Scan for the cell matching the given text and deliver its (x, y) coordinate at center. 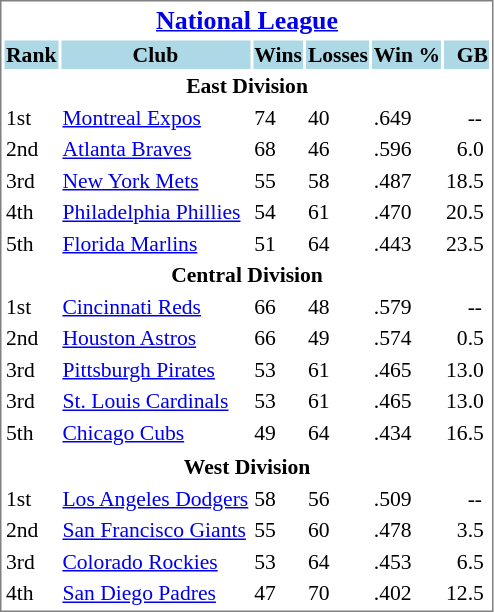
St. Louis Cardinals (156, 401)
Los Angeles Dodgers (156, 498)
.478 (406, 530)
54 (278, 212)
46 (338, 149)
Colorado Rockies (156, 562)
Club (156, 54)
6.0 (468, 149)
National League (246, 20)
San Francisco Giants (156, 530)
East Division (246, 86)
.470 (406, 212)
.487 (406, 180)
.453 (406, 562)
Wins (278, 54)
40 (338, 118)
West Division (246, 467)
47 (278, 593)
12.5 (468, 593)
Cincinnati Reds (156, 306)
70 (338, 593)
0.5 (468, 338)
Pittsburgh Pirates (156, 370)
56 (338, 498)
Philadelphia Phillies (156, 212)
6.5 (468, 562)
48 (338, 306)
.434 (406, 432)
3.5 (468, 530)
.579 (406, 306)
.443 (406, 244)
Florida Marlins (156, 244)
.509 (406, 498)
20.5 (468, 212)
Rank (30, 54)
Atlanta Braves (156, 149)
San Diego Padres (156, 593)
.574 (406, 338)
.402 (406, 593)
68 (278, 149)
18.5 (468, 180)
Central Division (246, 275)
Chicago Cubs (156, 432)
Montreal Expos (156, 118)
New York Mets (156, 180)
Houston Astros (156, 338)
Losses (338, 54)
.596 (406, 149)
Win % (406, 54)
23.5 (468, 244)
16.5 (468, 432)
.649 (406, 118)
51 (278, 244)
GB (468, 54)
60 (338, 530)
74 (278, 118)
